Find where the given text appears and provide that cell's center as [x, y] coordinate. 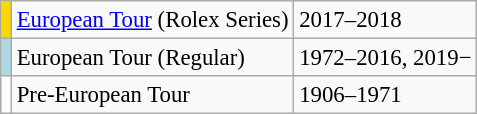
1972–2016, 2019− [386, 58]
1906–1971 [386, 95]
European Tour (Rolex Series) [152, 20]
2017–2018 [386, 20]
Pre-European Tour [152, 95]
European Tour (Regular) [152, 58]
